Search for the cell housing the specified text and yield its [X, Y] center coordinate. 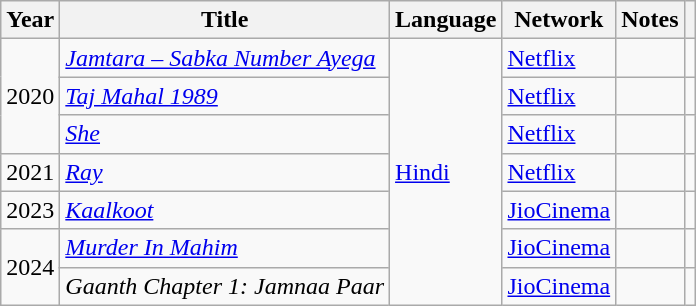
2021 [30, 172]
Hindi [446, 172]
Year [30, 20]
Jamtara – Sabka Number Ayega [225, 58]
2023 [30, 210]
Ray [225, 172]
Taj Mahal 1989 [225, 96]
Network [559, 20]
She [225, 134]
Murder In Mahim [225, 248]
Kaalkoot [225, 210]
Gaanth Chapter 1: Jamnaa Paar [225, 286]
Title [225, 20]
Language [446, 20]
2020 [30, 96]
Notes [650, 20]
2024 [30, 267]
